From the cell containing the given text, extract its center point as (x, y) coordinate. 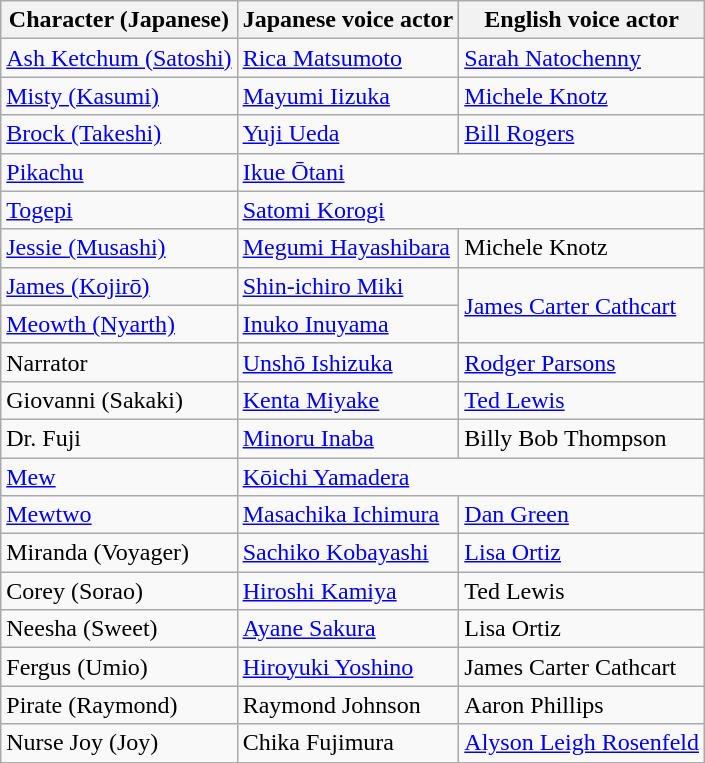
Billy Bob Thompson (582, 438)
Corey (Sorao) (119, 591)
Satomi Korogi (470, 210)
Inuko Inuyama (348, 324)
Rica Matsumoto (348, 58)
Minoru Inaba (348, 438)
Ayane Sakura (348, 629)
Character (Japanese) (119, 20)
Unshō Ishizuka (348, 362)
Meowth (Nyarth) (119, 324)
Misty (Kasumi) (119, 96)
Mayumi Iizuka (348, 96)
Raymond Johnson (348, 705)
Neesha (Sweet) (119, 629)
Shin-ichiro Miki (348, 286)
Hiroyuki Yoshino (348, 667)
Megumi Hayashibara (348, 248)
Bill Rogers (582, 134)
Dr. Fuji (119, 438)
Pikachu (119, 172)
Yuji Ueda (348, 134)
Alyson Leigh Rosenfeld (582, 743)
Mew (119, 477)
Masachika Ichimura (348, 515)
Kenta Miyake (348, 400)
Togepi (119, 210)
Nurse Joy (Joy) (119, 743)
Japanese voice actor (348, 20)
Ikue Ōtani (470, 172)
Brock (Takeshi) (119, 134)
Narrator (119, 362)
Ash Ketchum (Satoshi) (119, 58)
Aaron Phillips (582, 705)
Giovanni (Sakaki) (119, 400)
Sachiko Kobayashi (348, 553)
Hiroshi Kamiya (348, 591)
Chika Fujimura (348, 743)
Dan Green (582, 515)
Fergus (Umio) (119, 667)
Jessie (Musashi) (119, 248)
Mewtwo (119, 515)
Rodger Parsons (582, 362)
Kōichi Yamadera (470, 477)
Pirate (Raymond) (119, 705)
Miranda (Voyager) (119, 553)
English voice actor (582, 20)
Sarah Natochenny (582, 58)
James (Kojirō) (119, 286)
